For the text-containing cell, return its midpoint in [X, Y] coordinate format. 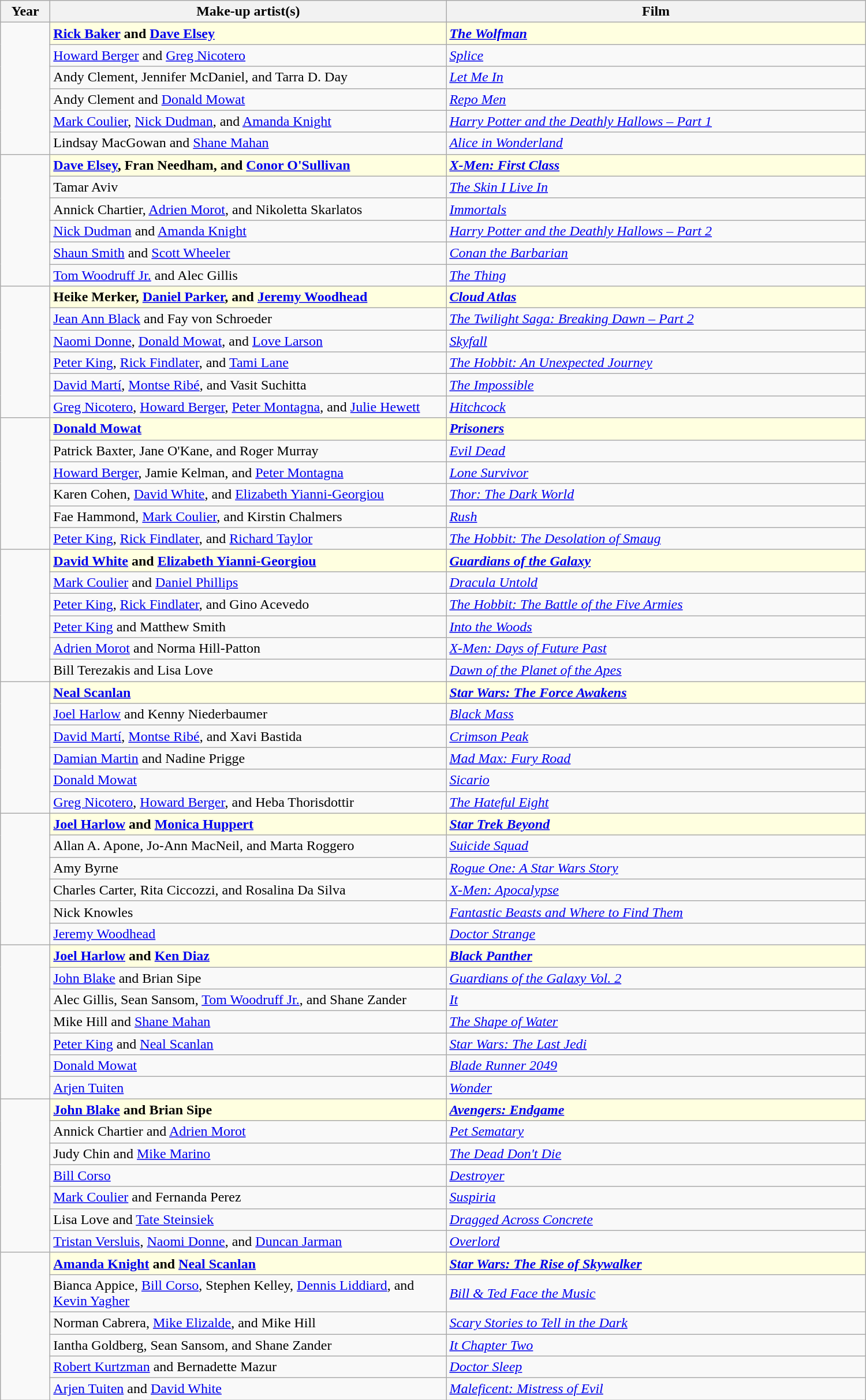
Andy Clement and Donald Mowat [248, 99]
Bill Terezakis and Lisa Love [248, 671]
It Chapter Two [656, 1345]
Greg Nicotero, Howard Berger, Peter Montagna, and Julie Hewett [248, 407]
Tristan Versluis, Naomi Donne, and Duncan Jarman [248, 1241]
Alice in Wonderland [656, 143]
Cloud Atlas [656, 297]
The Twilight Saga: Breaking Dawn – Part 2 [656, 319]
Guardians of the Galaxy Vol. 2 [656, 978]
Prisoners [656, 429]
X-Men: First Class [656, 165]
Rush [656, 516]
X-Men: Apocalypse [656, 890]
Jean Ann Black and Fay von Schroeder [248, 319]
Dave Elsey, Fran Needham, and Conor O'Sullivan [248, 165]
The Skin I Live In [656, 187]
Doctor Strange [656, 934]
Immortals [656, 209]
Mad Max: Fury Road [656, 758]
Evil Dead [656, 451]
Harry Potter and the Deathly Hallows – Part 2 [656, 231]
Let Me In [656, 77]
Mark Coulier, Nick Dudman, and Amanda Knight [248, 121]
Joel Harlow and Kenny Niederbaumer [248, 714]
Annick Chartier and Adrien Morot [248, 1132]
Sicario [656, 780]
Dawn of the Planet of the Apes [656, 671]
Harry Potter and the Deathly Hallows – Part 1 [656, 121]
Greg Nicotero, Howard Berger, and Heba Thorisdottir [248, 802]
It [656, 1000]
Black Panther [656, 956]
Judy Chin and Mike Marino [248, 1154]
Karen Cohen, David White, and Elizabeth Yianni-Georgiou [248, 495]
Iantha Goldberg, Sean Sansom, and Shane Zander [248, 1345]
Lisa Love and Tate Steinsiek [248, 1219]
Jeremy Woodhead [248, 934]
Fantastic Beasts and Where to Find Them [656, 912]
Star Wars: The Last Jedi [656, 1044]
Mike Hill and Shane Mahan [248, 1022]
Maleficent: Mistress of Evil [656, 1389]
Lindsay MacGowan and Shane Mahan [248, 143]
Howard Berger, Jamie Kelman, and Peter Montagna [248, 473]
Peter King, Rick Findlater, and Gino Acevedo [248, 604]
The Thing [656, 275]
Suspiria [656, 1197]
Adrien Morot and Norma Hill-Patton [248, 649]
Peter King, Rick Findlater, and Tami Lane [248, 363]
Damian Martin and Nadine Prigge [248, 758]
Joel Harlow and Monica Huppert [248, 824]
The Impossible [656, 385]
Mark Coulier and Daniel Phillips [248, 582]
Film [656, 12]
Blade Runner 2049 [656, 1066]
Peter King and Matthew Smith [248, 626]
Scary Stories to Tell in the Dark [656, 1323]
Year [25, 12]
Fae Hammond, Mark Coulier, and Kirstin Chalmers [248, 516]
Conan the Barbarian [656, 253]
Lone Survivor [656, 473]
Dragged Across Concrete [656, 1219]
Guardians of the Galaxy [656, 560]
Doctor Sleep [656, 1367]
Nick Dudman and Amanda Knight [248, 231]
Arjen Tuiten and David White [248, 1389]
Robert Kurtzman and Bernadette Mazur [248, 1367]
Tamar Aviv [248, 187]
Charles Carter, Rita Ciccozzi, and Rosalina Da Silva [248, 890]
Bill & Ted Face the Music [656, 1293]
Suicide Squad [656, 846]
Dracula Untold [656, 582]
Wonder [656, 1088]
Bianca Appice, Bill Corso, Stephen Kelley, Dennis Liddiard, and Kevin Yagher [248, 1293]
The Hateful Eight [656, 802]
X-Men: Days of Future Past [656, 649]
Star Wars: The Force Awakens [656, 692]
Alec Gillis, Sean Sansom, Tom Woodruff Jr., and Shane Zander [248, 1000]
Naomi Donne, Donald Mowat, and Love Larson [248, 341]
Neal Scanlan [248, 692]
Annick Chartier, Adrien Morot, and Nikoletta Skarlatos [248, 209]
Rick Baker and Dave Elsey [248, 33]
Black Mass [656, 714]
Arjen Tuiten [248, 1088]
The Hobbit: An Unexpected Journey [656, 363]
Hitchcock [656, 407]
Howard Berger and Greg Nicotero [248, 55]
Star Wars: The Rise of Skywalker [656, 1263]
Splice [656, 55]
David White and Elizabeth Yianni-Georgiou [248, 560]
Norman Cabrera, Mike Elizalde, and Mike Hill [248, 1323]
David Martí, Montse Ribé, and Xavi Bastida [248, 736]
Star Trek Beyond [656, 824]
The Shape of Water [656, 1022]
Amanda Knight and Neal Scanlan [248, 1263]
Andy Clement, Jennifer McDaniel, and Tarra D. Day [248, 77]
Skyfall [656, 341]
Pet Sematary [656, 1132]
Crimson Peak [656, 736]
Joel Harlow and Ken Diaz [248, 956]
Mark Coulier and Fernanda Perez [248, 1197]
David Martí, Montse Ribé, and Vasit Suchitta [248, 385]
Into the Woods [656, 626]
The Wolfman [656, 33]
Peter King and Neal Scanlan [248, 1044]
Heike Merker, Daniel Parker, and Jeremy Woodhead [248, 297]
Patrick Baxter, Jane O'Kane, and Roger Murray [248, 451]
The Hobbit: The Battle of the Five Armies [656, 604]
Amy Byrne [248, 868]
Bill Corso [248, 1176]
The Hobbit: The Desolation of Smaug [656, 538]
Make-up artist(s) [248, 12]
Peter King, Rick Findlater, and Richard Taylor [248, 538]
Allan A. Apone, Jo-Ann MacNeil, and Marta Roggero [248, 846]
Tom Woodruff Jr. and Alec Gillis [248, 275]
Nick Knowles [248, 912]
Repo Men [656, 99]
Avengers: Endgame [656, 1110]
Shaun Smith and Scott Wheeler [248, 253]
The Dead Don't Die [656, 1154]
Rogue One: A Star Wars Story [656, 868]
Overlord [656, 1241]
Destroyer [656, 1176]
Thor: The Dark World [656, 495]
